For the text-containing cell, return its midpoint in [x, y] coordinate format. 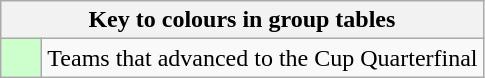
Teams that advanced to the Cup Quarterfinal [262, 58]
Key to colours in group tables [242, 20]
